Provide the [x, y] coordinate of the cell's center where the given text is located.  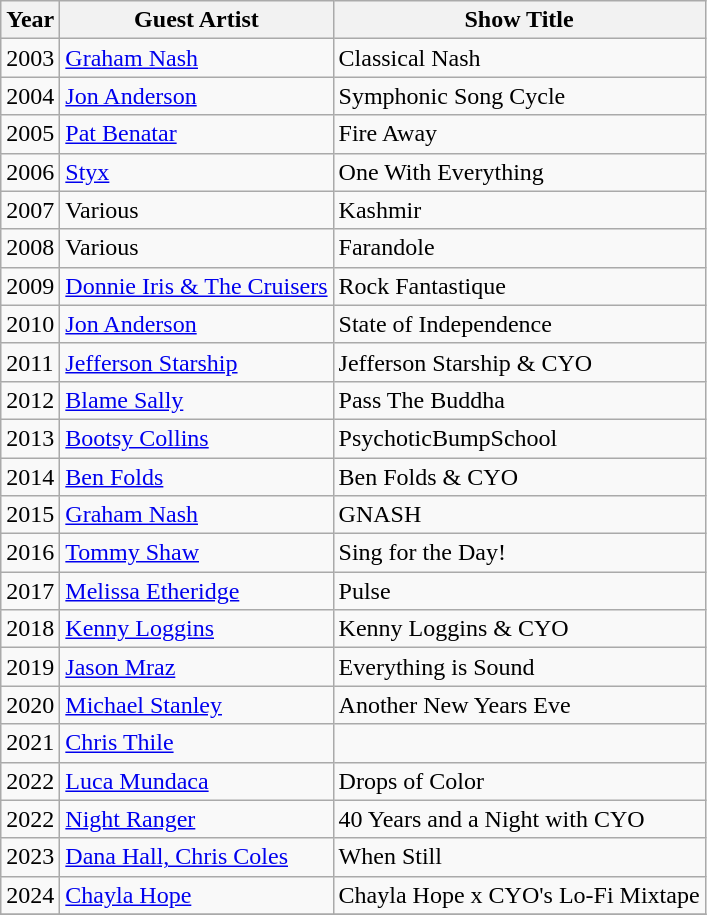
Pat Benatar [196, 134]
State of Independence [519, 324]
Jefferson Starship & CYO [519, 362]
Dana Hall, Chris Coles [196, 857]
2024 [30, 895]
Chris Thile [196, 743]
Styx [196, 172]
2005 [30, 134]
Pulse [519, 591]
40 Years and a Night with CYO [519, 819]
2021 [30, 743]
PsychoticBumpSchool [519, 438]
2019 [30, 667]
Show Title [519, 20]
2018 [30, 629]
Kenny Loggins [196, 629]
Symphonic Song Cycle [519, 96]
Chayla Hope x CYO's Lo-Fi Mixtape [519, 895]
Guest Artist [196, 20]
2020 [30, 705]
Everything is Sound [519, 667]
2012 [30, 400]
Year [30, 20]
Ben Folds & CYO [519, 477]
Blame Sally [196, 400]
Classical Nash [519, 58]
2003 [30, 58]
2013 [30, 438]
2017 [30, 591]
Luca Mundaca [196, 781]
Chayla Hope [196, 895]
Melissa Etheridge [196, 591]
2016 [30, 553]
Donnie Iris & The Cruisers [196, 286]
Bootsy Collins [196, 438]
2015 [30, 515]
Tommy Shaw [196, 553]
Kashmir [519, 210]
One With Everything [519, 172]
Rock Fantastique [519, 286]
Fire Away [519, 134]
Ben Folds [196, 477]
Michael Stanley [196, 705]
Sing for the Day! [519, 553]
2008 [30, 248]
2007 [30, 210]
Drops of Color [519, 781]
Pass The Buddha [519, 400]
2010 [30, 324]
2006 [30, 172]
When Still [519, 857]
Jason Mraz [196, 667]
Kenny Loggins & CYO [519, 629]
Night Ranger [196, 819]
2004 [30, 96]
GNASH [519, 515]
Jefferson Starship [196, 362]
2023 [30, 857]
Farandole [519, 248]
2009 [30, 286]
2014 [30, 477]
2011 [30, 362]
Another New Years Eve [519, 705]
